Detect which cell encompasses the target text, then output its [x, y] center coordinate. 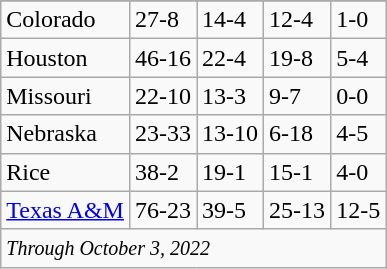
1-0 [358, 20]
15-1 [298, 172]
Through October 3, 2022 [194, 248]
0-0 [358, 96]
19-8 [298, 58]
27-8 [162, 20]
Missouri [66, 96]
13-10 [230, 134]
25-13 [298, 210]
39-5 [230, 210]
5-4 [358, 58]
Rice [66, 172]
19-1 [230, 172]
13-3 [230, 96]
Colorado [66, 20]
22-10 [162, 96]
6-18 [298, 134]
23-33 [162, 134]
38-2 [162, 172]
Texas A&M [66, 210]
76-23 [162, 210]
4-5 [358, 134]
22-4 [230, 58]
14-4 [230, 20]
Houston [66, 58]
12-5 [358, 210]
46-16 [162, 58]
Nebraska [66, 134]
4-0 [358, 172]
9-7 [298, 96]
12-4 [298, 20]
